Identify which cell holds the provided text, then report its [X, Y] central coordinate. 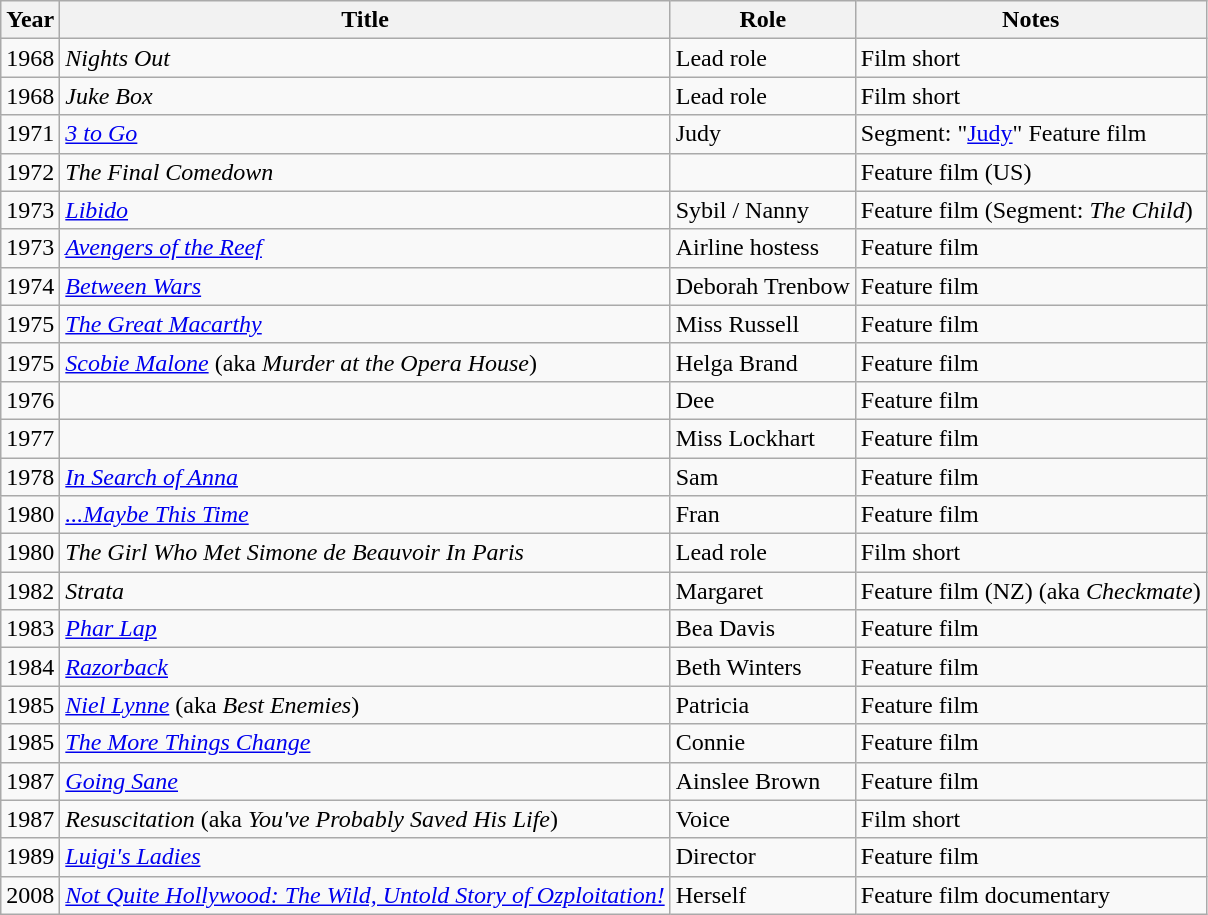
Going Sane [365, 781]
Judy [762, 134]
1982 [30, 591]
3 to Go [365, 134]
Ainslee Brown [762, 781]
1971 [30, 134]
The More Things Change [365, 743]
Scobie Malone (aka Murder at the Opera House) [365, 362]
Luigi's Ladies [365, 857]
Feature film (NZ) (aka Checkmate) [1030, 591]
Beth Winters [762, 667]
In Search of Anna [365, 477]
Deborah Trenbow [762, 286]
...Maybe This Time [365, 515]
Feature film (US) [1030, 172]
Nights Out [365, 58]
1978 [30, 477]
Notes [1030, 20]
The Great Macarthy [365, 324]
Between Wars [365, 286]
The Girl Who Met Simone de Beauvoir In Paris [365, 553]
Feature film (Segment: The Child) [1030, 210]
Year [30, 20]
Bea Davis [762, 629]
1977 [30, 438]
1984 [30, 667]
2008 [30, 895]
Director [762, 857]
Dee [762, 400]
Patricia [762, 705]
Connie [762, 743]
Avengers of the Reef [365, 248]
The Final Comedown [365, 172]
Sybil / Nanny [762, 210]
Phar Lap [365, 629]
Voice [762, 819]
1974 [30, 286]
Miss Russell [762, 324]
Title [365, 20]
Miss Lockhart [762, 438]
Resuscitation (aka You've Probably Saved His Life) [365, 819]
Segment: "Judy" Feature film [1030, 134]
Fran [762, 515]
Margaret [762, 591]
1976 [30, 400]
Sam [762, 477]
Libido [365, 210]
Juke Box [365, 96]
Airline hostess [762, 248]
Not Quite Hollywood: The Wild, Untold Story of Ozploitation! [365, 895]
Razorback [365, 667]
Role [762, 20]
1989 [30, 857]
Niel Lynne (aka Best Enemies) [365, 705]
Herself [762, 895]
Helga Brand [762, 362]
Feature film documentary [1030, 895]
1972 [30, 172]
1983 [30, 629]
Strata [365, 591]
